Output the (X, Y) coordinate of the center of the cell containing the given text.  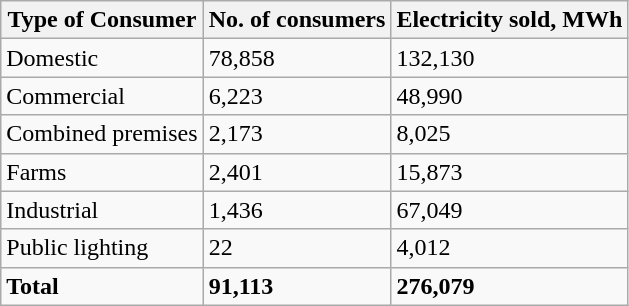
Industrial (102, 210)
Electricity sold, MWh (510, 20)
Type of Consumer (102, 20)
132,130 (510, 58)
2,401 (297, 172)
78,858 (297, 58)
Public lighting (102, 248)
15,873 (510, 172)
Domestic (102, 58)
Farms (102, 172)
Total (102, 286)
No. of consumers (297, 20)
6,223 (297, 96)
22 (297, 248)
2,173 (297, 134)
48,990 (510, 96)
1,436 (297, 210)
Combined premises (102, 134)
91,113 (297, 286)
4,012 (510, 248)
276,079 (510, 286)
8,025 (510, 134)
Commercial (102, 96)
67,049 (510, 210)
